Return [X, Y] of the center of cell containing provided text 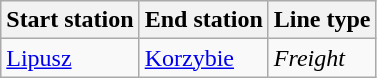
Freight [322, 58]
Korzybie [204, 58]
End station [204, 20]
Lipusz [70, 58]
Line type [322, 20]
Start station [70, 20]
